Return the (X, Y) coordinate for the center point of the cell that contains the specified text.  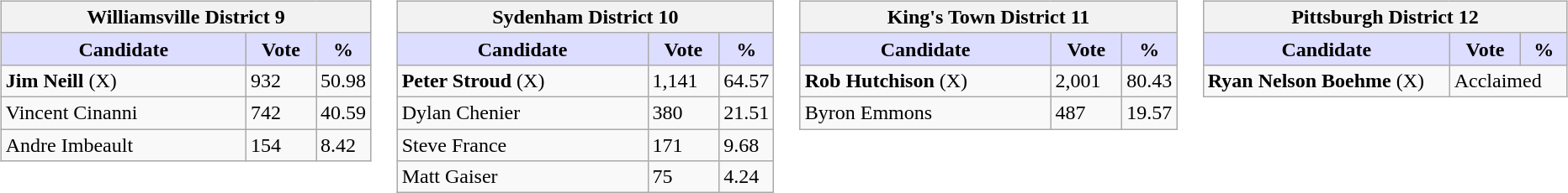
Williamsville District 9 (185, 17)
Andre Imbeault (123, 145)
171 (683, 145)
Peter Stroud (X) (522, 81)
1,141 (683, 81)
Pittsburgh District 12 (1385, 17)
Dylan Chenier (522, 112)
2,001 (1087, 81)
21.51 (747, 112)
75 (683, 177)
742 (281, 112)
154 (281, 145)
64.57 (747, 81)
Byron Emmons (925, 112)
487 (1087, 112)
Ryan Nelson Boehme (X) (1326, 81)
8.42 (343, 145)
932 (281, 81)
9.68 (747, 145)
Acclaimed (1508, 81)
380 (683, 112)
Jim Neill (X) (123, 81)
40.59 (343, 112)
19.57 (1149, 112)
Rob Hutchison (X) (925, 81)
Sydenham District 10 (585, 17)
King's Town District 11 (988, 17)
Vincent Cinanni (123, 112)
4.24 (747, 177)
Matt Gaiser (522, 177)
Steve France (522, 145)
80.43 (1149, 81)
50.98 (343, 81)
